Find where the given text appears and provide that cell's center as (x, y) coordinate. 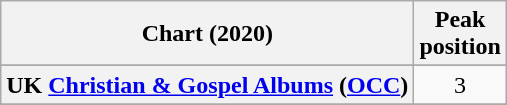
3 (460, 85)
UK Christian & Gospel Albums (OCC) (208, 85)
Peakposition (460, 34)
Chart (2020) (208, 34)
